Search for the cell housing the specified text and yield its [x, y] center coordinate. 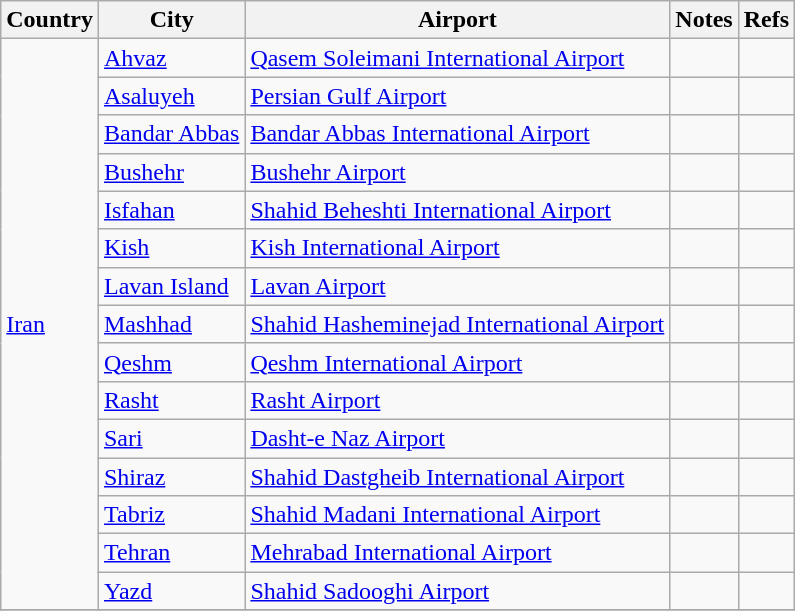
Persian Gulf Airport [458, 96]
Mehrabad International Airport [458, 553]
Mashhad [171, 324]
Shahid Dastgheib International Airport [458, 477]
City [171, 20]
Country [50, 20]
Rasht [171, 400]
Qasem Soleimani International Airport [458, 58]
Lavan Airport [458, 286]
Tehran [171, 553]
Kish [171, 248]
Asaluyeh [171, 96]
Dasht-e Naz Airport [458, 438]
Bandar Abbas International Airport [458, 134]
Shiraz [171, 477]
Qeshm International Airport [458, 362]
Bandar Abbas [171, 134]
Tabriz [171, 515]
Yazd [171, 591]
Sari [171, 438]
Notes [704, 20]
Shahid Hasheminejad International Airport [458, 324]
Qeshm [171, 362]
Airport [458, 20]
Iran [50, 324]
Bushehr [171, 172]
Kish International Airport [458, 248]
Shahid Madani International Airport [458, 515]
Lavan Island [171, 286]
Bushehr Airport [458, 172]
Ahvaz [171, 58]
Refs [766, 20]
Rasht Airport [458, 400]
Shahid Sadooghi Airport [458, 591]
Shahid Beheshti International Airport [458, 210]
Isfahan [171, 210]
